Extract the [x, y] coordinate from the center of the cell holding the provided text.  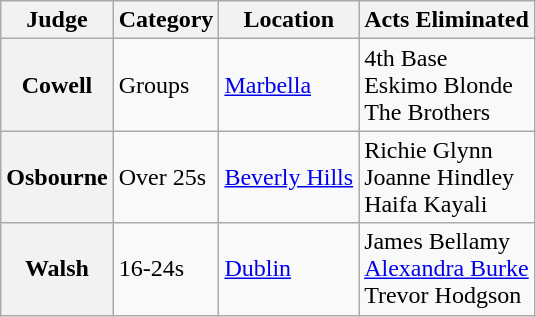
Judge [57, 20]
Osbourne [57, 177]
Richie GlynnJoanne HindleyHaifa Kayali [447, 177]
Cowell [57, 85]
Dublin [289, 269]
Over 25s [166, 177]
Acts Eliminated [447, 20]
Category [166, 20]
4th BaseEskimo BlondeThe Brothers [447, 85]
Groups [166, 85]
Walsh [57, 269]
Marbella [289, 85]
16-24s [166, 269]
Beverly Hills [289, 177]
Location [289, 20]
James BellamyAlexandra BurkeTrevor Hodgson [447, 269]
